Determine the [x, y] coordinate at the center of the cell enclosing the given text.  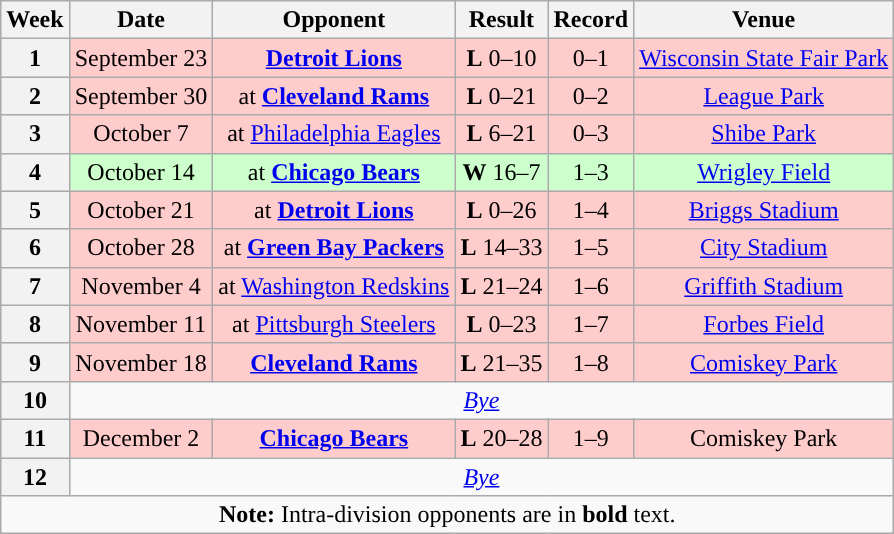
L 21–35 [502, 362]
10 [35, 400]
Shibe Park [764, 134]
Detroit Lions [334, 58]
Week [35, 20]
W 16–7 [502, 172]
at Green Bay Packers [334, 248]
11 [35, 438]
Forbes Field [764, 324]
9 [35, 362]
L 0–26 [502, 210]
1–3 [591, 172]
Opponent [334, 20]
September 30 [141, 96]
1–6 [591, 286]
L 14–33 [502, 248]
L 0–23 [502, 324]
at Detroit Lions [334, 210]
L 6–21 [502, 134]
November 11 [141, 324]
November 4 [141, 286]
Note: Intra-division opponents are in bold text. [448, 515]
Briggs Stadium [764, 210]
October 7 [141, 134]
October 21 [141, 210]
Date [141, 20]
12 [35, 477]
Result [502, 20]
at Pittsburgh Steelers [334, 324]
at Cleveland Rams [334, 96]
1–8 [591, 362]
Cleveland Rams [334, 362]
Venue [764, 20]
December 2 [141, 438]
City Stadium [764, 248]
5 [35, 210]
L 20–28 [502, 438]
6 [35, 248]
Record [591, 20]
at Philadelphia Eagles [334, 134]
1–9 [591, 438]
8 [35, 324]
L 0–10 [502, 58]
7 [35, 286]
Wisconsin State Fair Park [764, 58]
0–1 [591, 58]
2 [35, 96]
0–2 [591, 96]
L 0–21 [502, 96]
1–5 [591, 248]
at Washington Redskins [334, 286]
Chicago Bears [334, 438]
Griffith Stadium [764, 286]
October 14 [141, 172]
at Chicago Bears [334, 172]
1–4 [591, 210]
4 [35, 172]
1 [35, 58]
3 [35, 134]
L 21–24 [502, 286]
Wrigley Field [764, 172]
0–3 [591, 134]
October 28 [141, 248]
League Park [764, 96]
September 23 [141, 58]
November 18 [141, 362]
1–7 [591, 324]
